Return (x, y) of the center of cell containing provided text 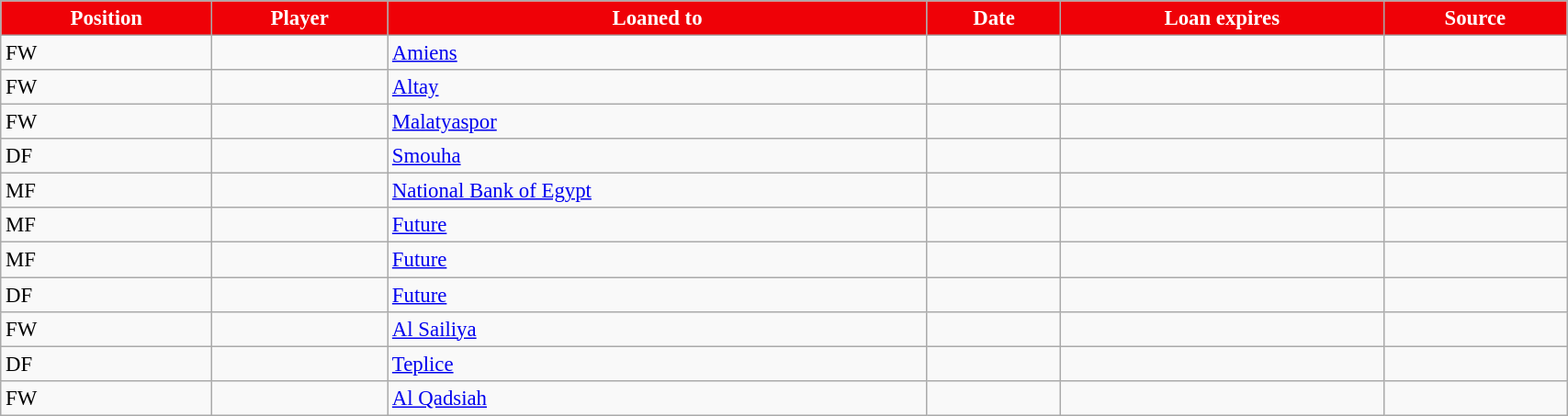
Al Qadsiah (658, 398)
Smouha (658, 156)
Altay (658, 87)
Malatyaspor (658, 122)
Player (299, 18)
Teplice (658, 364)
Date (994, 18)
Source (1475, 18)
Position (107, 18)
Loan expires (1223, 18)
Al Sailiya (658, 329)
National Bank of Egypt (658, 191)
Loaned to (658, 18)
Amiens (658, 53)
